For the text-containing cell, return its midpoint in (X, Y) coordinate format. 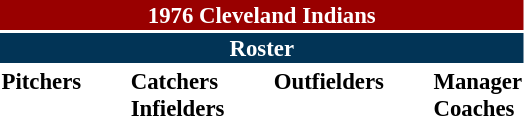
Roster (262, 48)
1976 Cleveland Indians (262, 15)
